Detect which cell encompasses the target text, then output its (x, y) center coordinate. 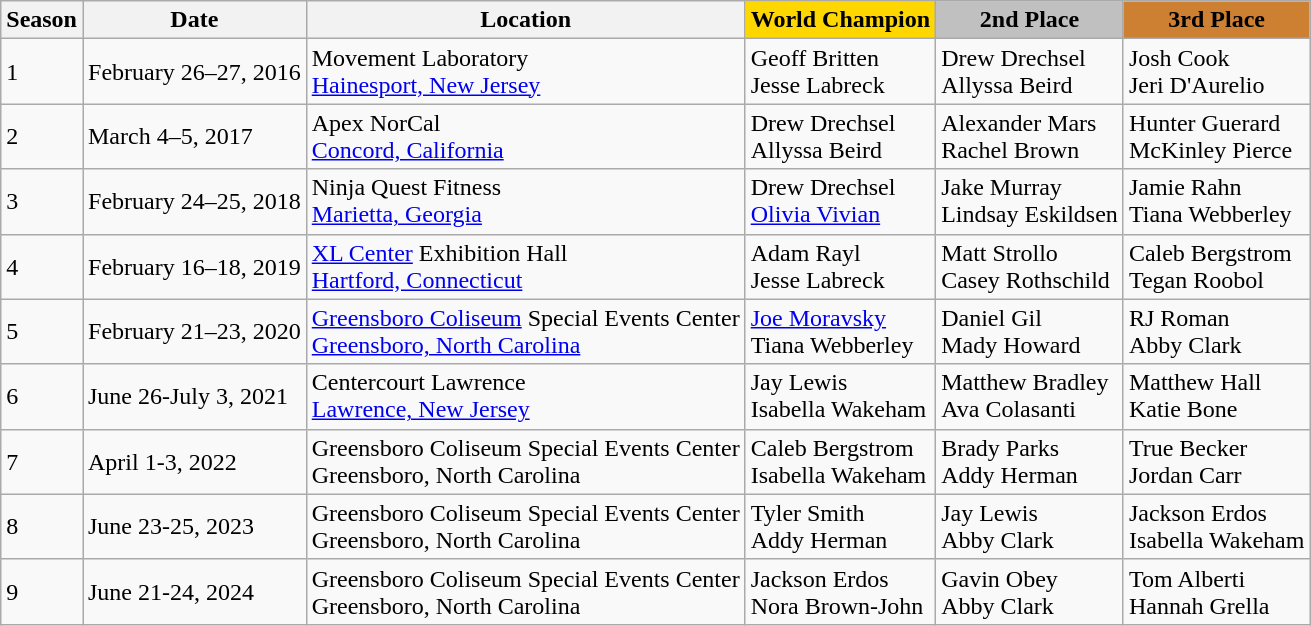
True Becker Jordan Carr (1216, 462)
February 21–23, 2020 (194, 332)
2nd Place (1030, 20)
June 21-24, 2024 (194, 592)
Drew Drechsel Olivia Vivian (840, 202)
9 (42, 592)
3 (42, 202)
6 (42, 396)
Tom Alberti Hannah Grella (1216, 592)
Season (42, 20)
Centercourt LawrenceLawrence, New Jersey (526, 396)
7 (42, 462)
June 26-July 3, 2021 (194, 396)
March 4–5, 2017 (194, 136)
5 (42, 332)
World Champion (840, 20)
February 16–18, 2019 (194, 266)
Jay Lewis Abby Clark (1030, 526)
Daniel Gil Mady Howard (1030, 332)
Alexander Mars Rachel Brown (1030, 136)
Matthew Hall Katie Bone (1216, 396)
3rd Place (1216, 20)
Josh Cook Jeri D'Aurelio (1216, 72)
Movement LaboratoryHainesport, New Jersey (526, 72)
February 24–25, 2018 (194, 202)
Tyler Smith Addy Herman (840, 526)
8 (42, 526)
Joe Moravsky Tiana Webberley (840, 332)
Location (526, 20)
XL Center Exhibition HallHartford, Connecticut (526, 266)
Ninja Quest FitnessMarietta, Georgia (526, 202)
Jay Lewis Isabella Wakeham (840, 396)
Brady Parks Addy Herman (1030, 462)
Jamie Rahn Tiana Webberley (1216, 202)
2 (42, 136)
Jackson Erdos Nora Brown-John (840, 592)
February 26–27, 2016 (194, 72)
Apex NorCalConcord, California (526, 136)
Geoff Britten Jesse Labreck (840, 72)
4 (42, 266)
June 23-25, 2023 (194, 526)
Jackson Erdos Isabella Wakeham (1216, 526)
Jake Murray Lindsay Eskildsen (1030, 202)
April 1-3, 2022 (194, 462)
Matthew Bradley Ava Colasanti (1030, 396)
Date (194, 20)
Adam Rayl Jesse Labreck (840, 266)
RJ Roman Abby Clark (1216, 332)
Matt Strollo Casey Rothschild (1030, 266)
Gavin Obey Abby Clark (1030, 592)
Hunter Guerard McKinley Pierce (1216, 136)
1 (42, 72)
Caleb Bergstrom Isabella Wakeham (840, 462)
Caleb Bergstrom Tegan Roobol (1216, 266)
